Identify which cell holds the provided text, then report its (X, Y) central coordinate. 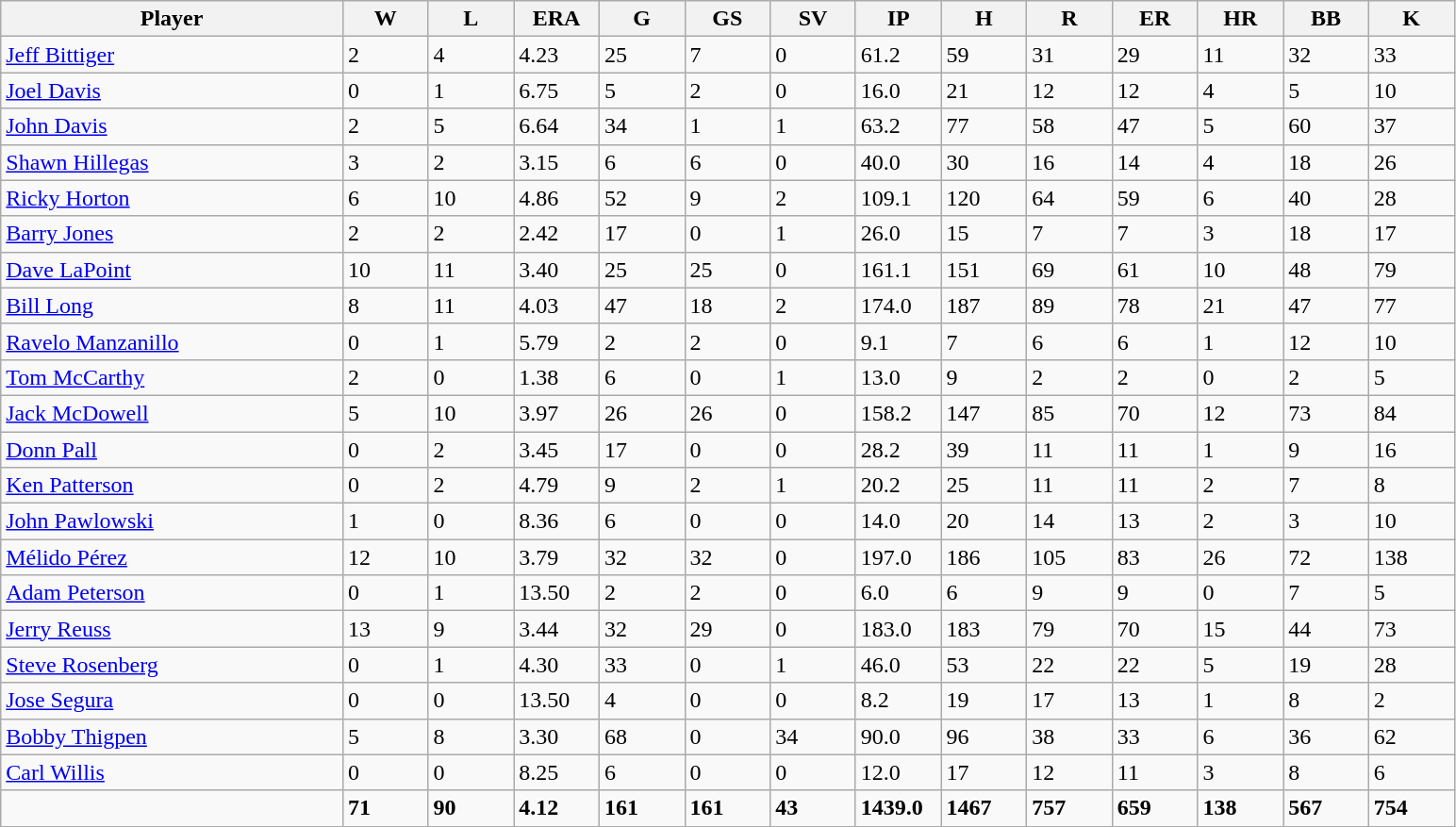
SV (813, 19)
Jose Segura (172, 701)
85 (1069, 413)
Player (172, 19)
158.2 (898, 413)
4.79 (556, 486)
89 (1069, 306)
64 (1069, 198)
Tom McCarthy (172, 377)
4.03 (556, 306)
Jerry Reuss (172, 629)
HR (1241, 19)
1467 (984, 808)
53 (984, 665)
IP (898, 19)
84 (1411, 413)
Donn Pall (172, 450)
46.0 (898, 665)
3.79 (556, 557)
90 (472, 808)
6.64 (556, 126)
Steve Rosenberg (172, 665)
36 (1326, 736)
60 (1326, 126)
38 (1069, 736)
151 (984, 270)
BB (1326, 19)
48 (1326, 270)
61.2 (898, 55)
Bobby Thigpen (172, 736)
Ravelo Manzanillo (172, 341)
4.23 (556, 55)
183.0 (898, 629)
K (1411, 19)
567 (1326, 808)
L (472, 19)
183 (984, 629)
16.0 (898, 91)
147 (984, 413)
R (1069, 19)
69 (1069, 270)
Adam Peterson (172, 593)
120 (984, 198)
GS (728, 19)
8.25 (556, 772)
40.0 (898, 162)
20.2 (898, 486)
Carl Willis (172, 772)
68 (641, 736)
Barry Jones (172, 234)
30 (984, 162)
3.44 (556, 629)
72 (1326, 557)
174.0 (898, 306)
4.12 (556, 808)
31 (1069, 55)
3.30 (556, 736)
40 (1326, 198)
37 (1411, 126)
8.2 (898, 701)
754 (1411, 808)
62 (1411, 736)
9.1 (898, 341)
3.45 (556, 450)
20 (984, 521)
Shawn Hillegas (172, 162)
W (385, 19)
ERA (556, 19)
52 (641, 198)
ER (1154, 19)
90.0 (898, 736)
186 (984, 557)
Jack McDowell (172, 413)
8.36 (556, 521)
43 (813, 808)
61 (1154, 270)
2.42 (556, 234)
78 (1154, 306)
197.0 (898, 557)
12.0 (898, 772)
Joel Davis (172, 91)
H (984, 19)
3.15 (556, 162)
71 (385, 808)
6.0 (898, 593)
44 (1326, 629)
4.86 (556, 198)
G (641, 19)
Ken Patterson (172, 486)
Mélido Pérez (172, 557)
3.40 (556, 270)
187 (984, 306)
4.30 (556, 665)
109.1 (898, 198)
Bill Long (172, 306)
659 (1154, 808)
5.79 (556, 341)
13.0 (898, 377)
28.2 (898, 450)
161.1 (898, 270)
6.75 (556, 91)
757 (1069, 808)
39 (984, 450)
58 (1069, 126)
96 (984, 736)
14.0 (898, 521)
3.97 (556, 413)
John Davis (172, 126)
1.38 (556, 377)
1439.0 (898, 808)
63.2 (898, 126)
Dave LaPoint (172, 270)
26.0 (898, 234)
John Pawlowski (172, 521)
83 (1154, 557)
Ricky Horton (172, 198)
105 (1069, 557)
Jeff Bittiger (172, 55)
